Locate the cell with the specified text and output its [X, Y] center coordinate. 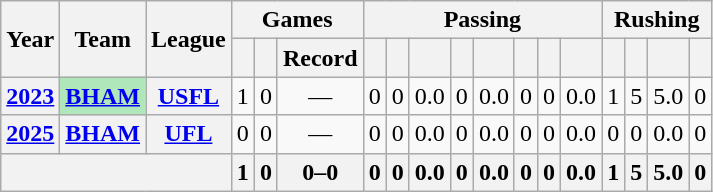
2025 [30, 134]
USFL [189, 96]
Passing [482, 20]
Games [297, 20]
0–0 [320, 172]
Year [30, 39]
Rushing [657, 20]
League [189, 39]
2023 [30, 96]
Team [103, 39]
Record [320, 58]
UFL [189, 134]
